Output the [X, Y] coordinate of the center of the cell containing the given text.  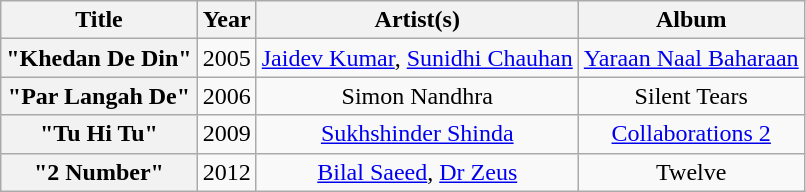
Jaidev Kumar, Sunidhi Chauhan [417, 58]
2009 [226, 134]
Sukhshinder Shinda [417, 134]
"2 Number" [99, 172]
"Par Langah De" [99, 96]
Year [226, 20]
Silent Tears [691, 96]
2005 [226, 58]
Collaborations 2 [691, 134]
Simon Nandhra [417, 96]
"Khedan De Din" [99, 58]
Twelve [691, 172]
2006 [226, 96]
"Tu Hi Tu" [99, 134]
Artist(s) [417, 20]
Bilal Saeed, Dr Zeus [417, 172]
Album [691, 20]
2012 [226, 172]
Title [99, 20]
Yaraan Naal Baharaan [691, 58]
